Determine the [x, y] coordinate at the center of the cell enclosing the given text.  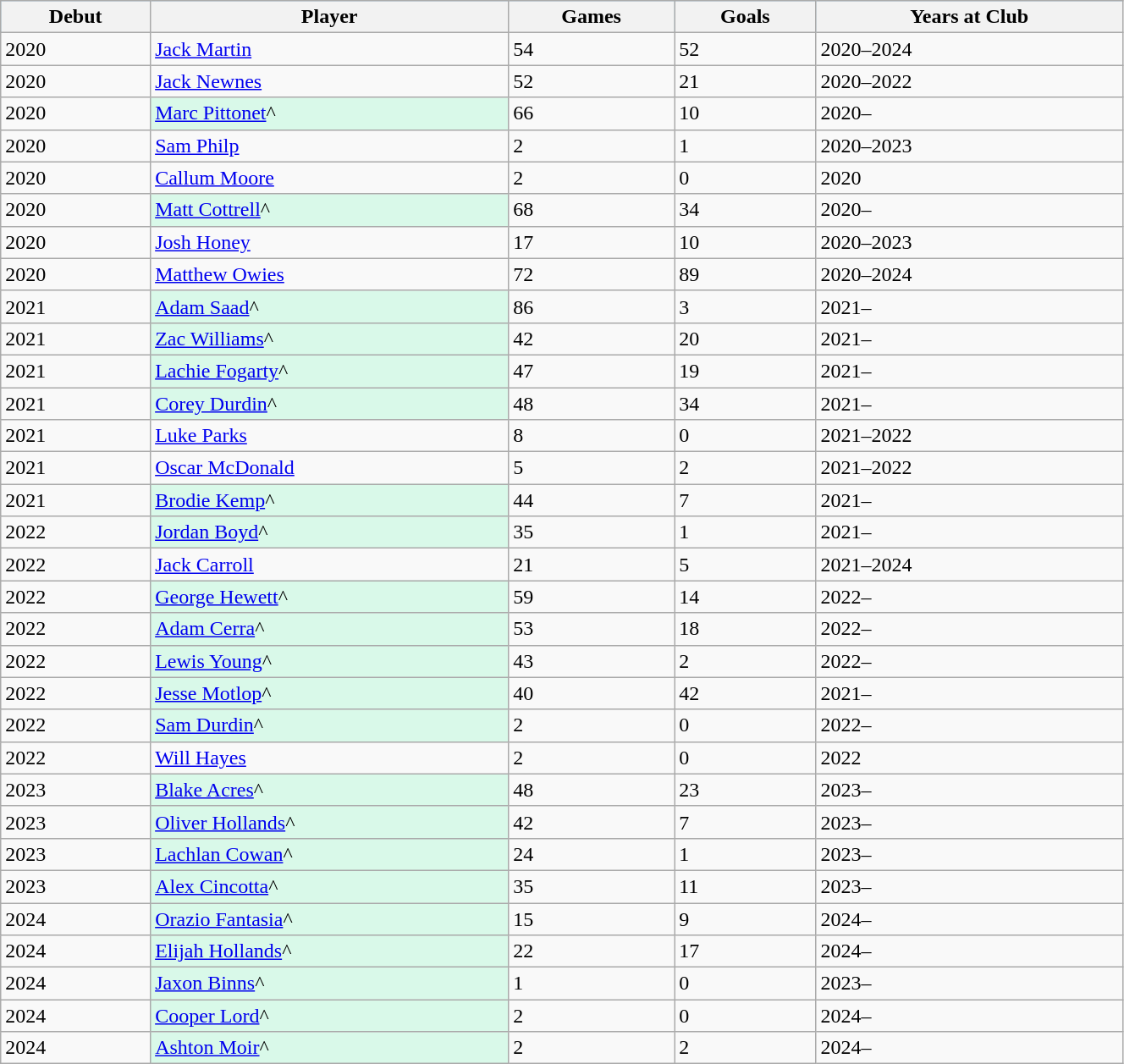
44 [592, 500]
19 [745, 371]
53 [592, 629]
George Hewett^ [330, 597]
15 [592, 918]
Adam Saad^ [330, 306]
Oliver Hollands^ [330, 822]
Zac Williams^ [330, 339]
Matt Cottrell^ [330, 210]
Matthew Owies [330, 274]
18 [745, 629]
11 [745, 886]
Lachlan Cowan^ [330, 854]
Luke Parks [330, 436]
14 [745, 597]
Jordan Boyd^ [330, 532]
Marc Pittonet^ [330, 113]
66 [592, 113]
Elijah Hollands^ [330, 951]
Callum Moore [330, 178]
43 [592, 661]
Sam Durdin^ [330, 725]
3 [745, 306]
Jesse Motlop^ [330, 693]
47 [592, 371]
9 [745, 918]
Corey Durdin^ [330, 404]
Alex Cincotta^ [330, 886]
Adam Cerra^ [330, 629]
54 [592, 49]
Jack Newnes [330, 81]
Jaxon Binns^ [330, 984]
22 [592, 951]
Goals [745, 17]
Jack Carroll [330, 565]
8 [592, 436]
Player [330, 17]
Jack Martin [330, 49]
Lewis Young^ [330, 661]
Lachie Fogarty^ [330, 371]
72 [592, 274]
Debut [76, 17]
Brodie Kemp^ [330, 500]
59 [592, 597]
Blake Acres^ [330, 790]
Ashton Moir^ [330, 1048]
86 [592, 306]
Sam Philp [330, 146]
Games [592, 17]
Years at Club [969, 17]
Will Hayes [330, 758]
23 [745, 790]
2020–2022 [969, 81]
Oscar McDonald [330, 468]
2021–2024 [969, 565]
40 [592, 693]
89 [745, 274]
24 [592, 854]
20 [745, 339]
Josh Honey [330, 242]
Cooper Lord^ [330, 1016]
68 [592, 210]
Orazio Fantasia^ [330, 918]
